Extract the (X, Y) coordinate from the center of the cell holding the provided text.  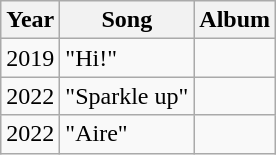
"Aire" (127, 134)
Album (235, 20)
Song (127, 20)
2019 (30, 58)
"Sparkle up" (127, 96)
"Hi!" (127, 58)
Year (30, 20)
